Search for the cell housing the specified text and yield its [x, y] center coordinate. 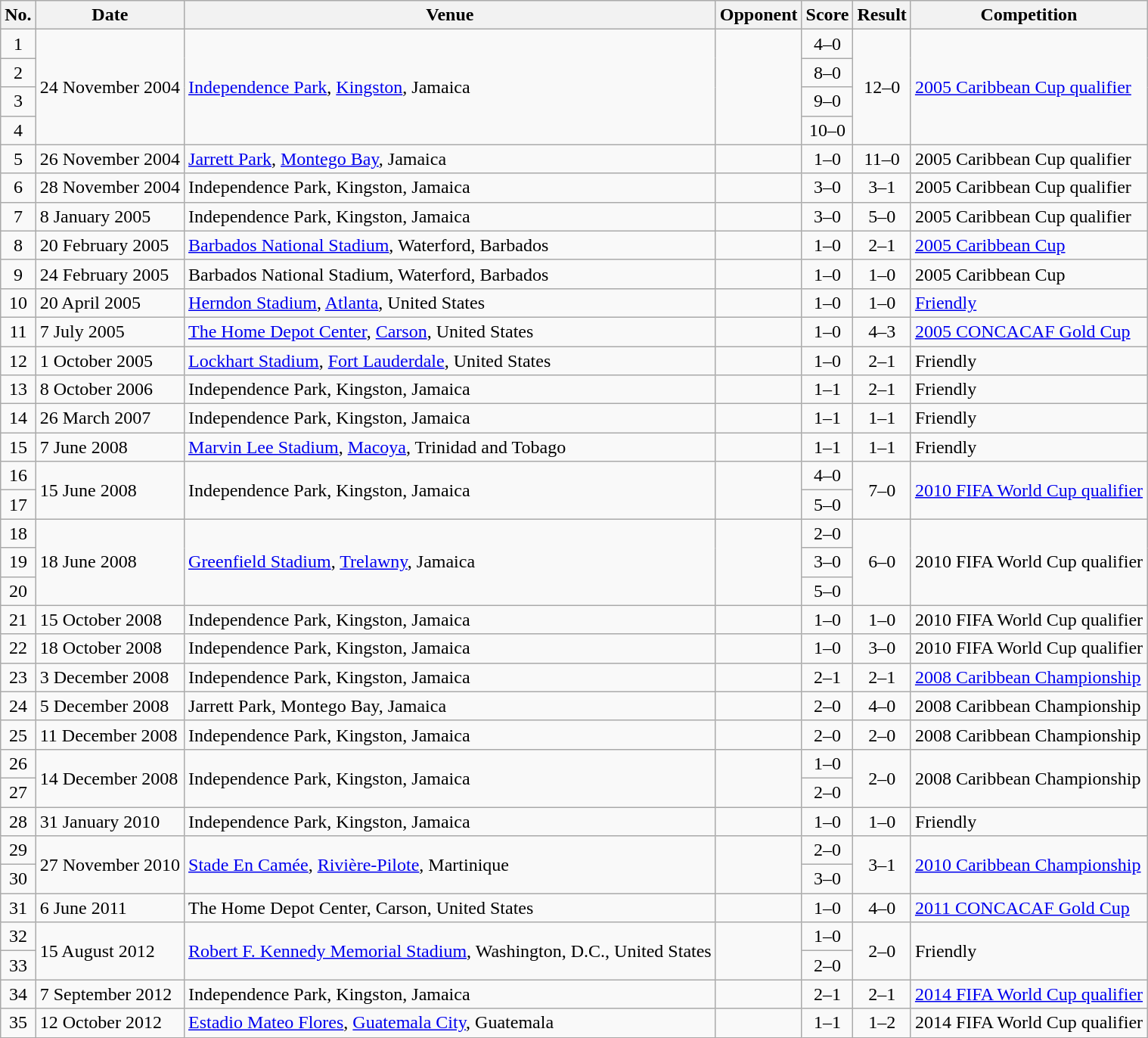
18 [18, 533]
17 [18, 505]
2010 Caribbean Championship [1029, 865]
Score [827, 15]
15 August 2012 [110, 951]
8 January 2005 [110, 216]
26 November 2004 [110, 159]
25 [18, 735]
Opponent [759, 15]
16 [18, 476]
19 [18, 562]
2011 CONCACAF Gold Cup [1029, 908]
23 [18, 677]
28 [18, 821]
24 February 2005 [110, 274]
Robert F. Kennedy Memorial Stadium, Washington, D.C., United States [451, 951]
20 [18, 591]
11 [18, 331]
15 [18, 447]
10–0 [827, 130]
24 [18, 706]
18 October 2008 [110, 648]
15 June 2008 [110, 490]
5 [18, 159]
11 December 2008 [110, 735]
7 July 2005 [110, 331]
7 June 2008 [110, 447]
No. [18, 15]
10 [18, 303]
11–0 [882, 159]
22 [18, 648]
1 [18, 44]
Estadio Mateo Flores, Guatemala City, Guatemala [451, 1023]
Lockhart Stadium, Fort Lauderdale, United States [451, 361]
3 [18, 101]
8 October 2006 [110, 390]
21 [18, 620]
2 [18, 73]
8–0 [827, 73]
Marvin Lee Stadium, Macoya, Trinidad and Tobago [451, 447]
6 June 2011 [110, 908]
2005 CONCACAF Gold Cup [1029, 331]
26 March 2007 [110, 418]
18 June 2008 [110, 562]
4 [18, 130]
29 [18, 850]
20 April 2005 [110, 303]
35 [18, 1023]
7 [18, 216]
33 [18, 965]
Venue [451, 15]
27 November 2010 [110, 865]
27 [18, 792]
13 [18, 390]
12–0 [882, 87]
34 [18, 994]
Result [882, 15]
14 [18, 418]
3 December 2008 [110, 677]
24 November 2004 [110, 87]
14 December 2008 [110, 778]
26 [18, 763]
20 February 2005 [110, 245]
31 [18, 908]
7 September 2012 [110, 994]
31 January 2010 [110, 821]
4–3 [882, 331]
Competition [1029, 15]
5 December 2008 [110, 706]
32 [18, 937]
9 [18, 274]
7–0 [882, 490]
12 [18, 361]
1 October 2005 [110, 361]
6 [18, 188]
Stade En Camée, Rivière-Pilote, Martinique [451, 865]
Date [110, 15]
30 [18, 879]
6–0 [882, 562]
1–2 [882, 1023]
15 October 2008 [110, 620]
9–0 [827, 101]
28 November 2004 [110, 188]
8 [18, 245]
Herndon Stadium, Atlanta, United States [451, 303]
Greenfield Stadium, Trelawny, Jamaica [451, 562]
12 October 2012 [110, 1023]
